Scan for the cell matching the given text and deliver its [X, Y] coordinate at center. 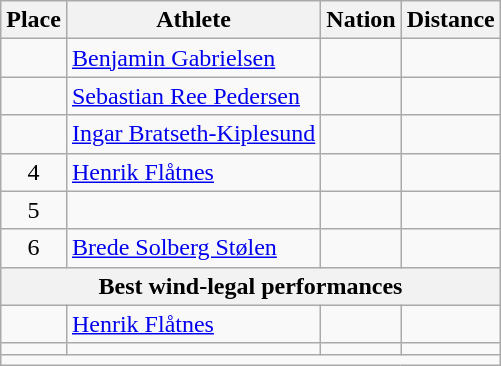
Sebastian Ree Pedersen [193, 96]
Brede Solberg Stølen [193, 248]
Best wind-legal performances [251, 286]
Benjamin Gabrielsen [193, 58]
Place [34, 20]
4 [34, 172]
5 [34, 210]
Distance [450, 20]
6 [34, 248]
Nation [361, 20]
Ingar Bratseth-Kiplesund [193, 134]
Athlete [193, 20]
